Locate the cell with the specified text and output its [X, Y] center coordinate. 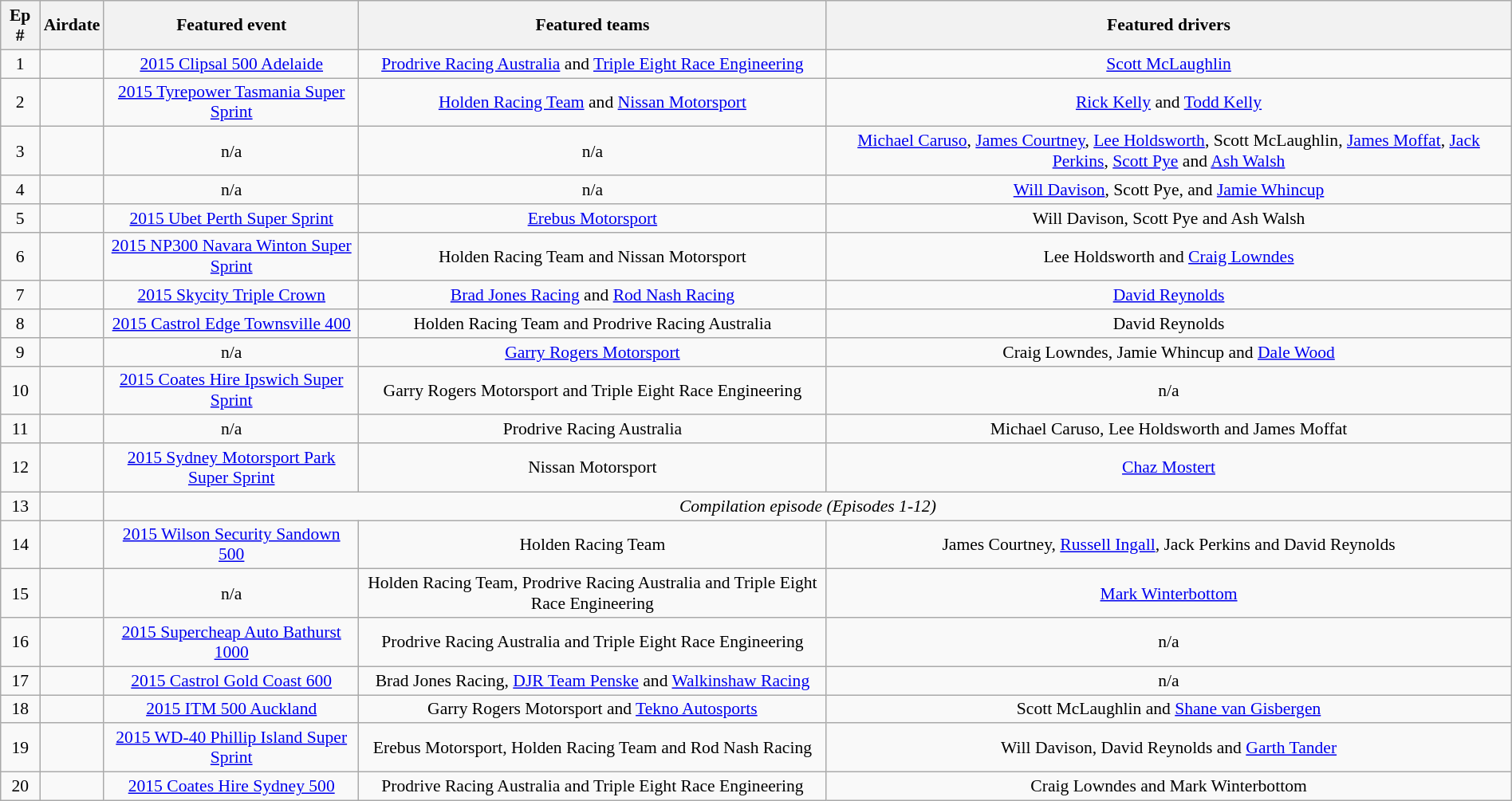
2015 ITM 500 Auckland [231, 709]
8 [21, 324]
7 [21, 296]
Will Davison, Scott Pye and Ash Walsh [1169, 218]
Will Davison, David Reynolds and Garth Tander [1169, 748]
20 [21, 787]
4 [21, 190]
2015 Wilson Security Sandown 500 [231, 545]
Michael Caruso, James Courtney, Lee Holdsworth, Scott McLaughlin, James Moffat, Jack Perkins, Scott Pye and Ash Walsh [1169, 151]
Craig Lowndes, Jamie Whincup and Dale Wood [1169, 352]
Scott McLaughlin [1169, 64]
Lee Holdsworth and Craig Lowndes [1169, 257]
2015 Skycity Triple Crown [231, 296]
Holden Racing Team [593, 545]
Nissan Motorsport [593, 467]
1 [21, 64]
Garry Rogers Motorsport [593, 352]
Holden Racing Team, Prodrive Racing Australia and Triple Eight Race Engineering [593, 593]
2015 Tyrepower Tasmania Super Sprint [231, 102]
Chaz Mostert [1169, 467]
Brad Jones Racing and Rod Nash Racing [593, 296]
Garry Rogers Motorsport and Triple Eight Race Engineering [593, 391]
Michael Caruso, Lee Holdsworth and James Moffat [1169, 430]
2015 Clipsal 500 Adelaide [231, 64]
Ep # [21, 26]
9 [21, 352]
Airdate [72, 26]
2 [21, 102]
2015 NP300 Navara Winton Super Sprint [231, 257]
Will Davison, Scott Pye, and Jamie Whincup [1169, 190]
Erebus Motorsport [593, 218]
Featured drivers [1169, 26]
2015 Coates Hire Ipswich Super Sprint [231, 391]
17 [21, 681]
16 [21, 642]
Craig Lowndes and Mark Winterbottom [1169, 787]
10 [21, 391]
2015 Castrol Gold Coast 600 [231, 681]
5 [21, 218]
2015 WD-40 Phillip Island Super Sprint [231, 748]
11 [21, 430]
19 [21, 748]
Featured teams [593, 26]
2015 Coates Hire Sydney 500 [231, 787]
2015 Sydney Motorsport Park Super Sprint [231, 467]
3 [21, 151]
Prodrive Racing Australia [593, 430]
13 [21, 506]
2015 Castrol Edge Townsville 400 [231, 324]
2015 Ubet Perth Super Sprint [231, 218]
Featured event [231, 26]
12 [21, 467]
Compilation episode (Episodes 1-12) [807, 506]
14 [21, 545]
Holden Racing Team and Prodrive Racing Australia [593, 324]
Garry Rogers Motorsport and Tekno Autosports [593, 709]
Brad Jones Racing, DJR Team Penske and Walkinshaw Racing [593, 681]
18 [21, 709]
James Courtney, Russell Ingall, Jack Perkins and David Reynolds [1169, 545]
Erebus Motorsport, Holden Racing Team and Rod Nash Racing [593, 748]
Scott McLaughlin and Shane van Gisbergen [1169, 709]
6 [21, 257]
15 [21, 593]
Rick Kelly and Todd Kelly [1169, 102]
2015 Supercheap Auto Bathurst 1000 [231, 642]
Mark Winterbottom [1169, 593]
